Search for the cell housing the specified text and yield its (x, y) center coordinate. 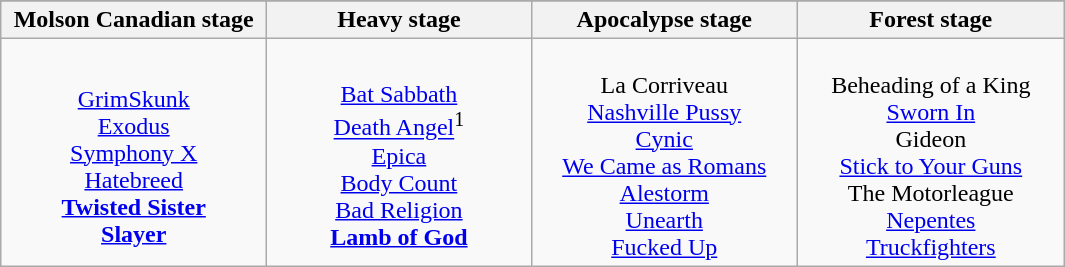
Molson Canadian stage (134, 20)
Heavy stage (399, 20)
GrimSkunk Exodus Symphony X Hatebreed Twisted Sister Slayer (134, 152)
Bat Sabbath Death Angel1 Epica Body Count Bad Religion Lamb of God (399, 152)
Apocalypse stage (664, 20)
Forest stage (930, 20)
Beheading of a King Sworn In Gideon Stick to Your Guns The Motorleague Nepentes Truckfighters (930, 152)
La Corriveau Nashville Pussy Cynic We Came as Romans Alestorm Unearth Fucked Up (664, 152)
